For the text-containing cell, return its midpoint in [x, y] coordinate format. 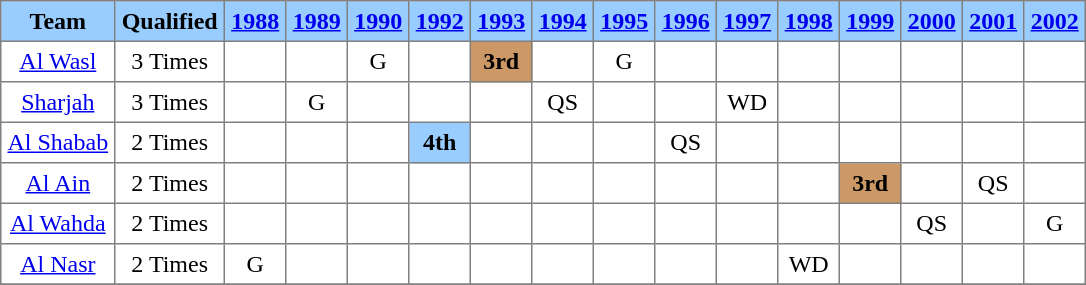
2002 [1055, 21]
Qualified [170, 21]
Al Shabab [58, 142]
Team [58, 21]
Sharjah [58, 102]
4th [440, 142]
1999 [870, 21]
Al Wahda [58, 223]
1995 [624, 21]
Al Ain [58, 183]
1989 [317, 21]
1993 [501, 21]
1988 [255, 21]
1990 [378, 21]
Al Nasr [58, 264]
1997 [747, 21]
2000 [932, 21]
Al Wasl [58, 61]
2001 [993, 21]
1996 [686, 21]
1992 [440, 21]
1998 [809, 21]
1994 [563, 21]
